Return the (x, y) coordinate for the center point of the cell that contains the specified text.  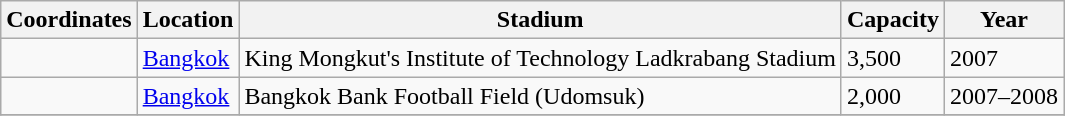
Capacity (892, 20)
Coordinates (69, 20)
Stadium (540, 20)
2007 (1004, 58)
2,000 (892, 96)
Location (188, 20)
Bangkok Bank Football Field (Udomsuk) (540, 96)
3,500 (892, 58)
Year (1004, 20)
2007–2008 (1004, 96)
King Mongkut's Institute of Technology Ladkrabang Stadium (540, 58)
